Scan for the cell matching the given text and deliver its (x, y) coordinate at center. 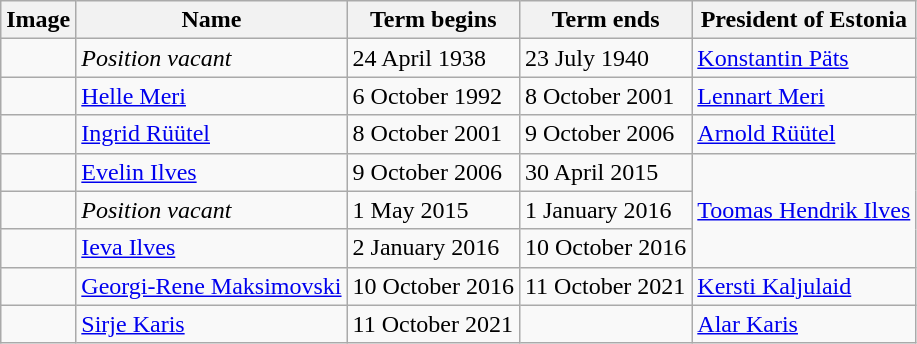
President of Estonia (804, 20)
24 April 1938 (433, 58)
30 April 2015 (605, 172)
2 January 2016 (433, 248)
23 July 1940 (605, 58)
Helle Meri (212, 96)
Kersti Kaljulaid (804, 286)
6 October 1992 (433, 96)
Evelin Ilves (212, 172)
Konstantin Päts (804, 58)
Toomas Hendrik Ilves (804, 210)
1 May 2015 (433, 210)
Term begins (433, 20)
Ingrid Rüütel (212, 134)
Image (38, 20)
Georgi-Rene Maksimovski (212, 286)
Ieva Ilves (212, 248)
Term ends (605, 20)
Lennart Meri (804, 96)
Arnold Rüütel (804, 134)
Name (212, 20)
Alar Karis (804, 324)
Sirje Karis (212, 324)
1 January 2016 (605, 210)
